Detect which cell encompasses the target text, then output its (x, y) center coordinate. 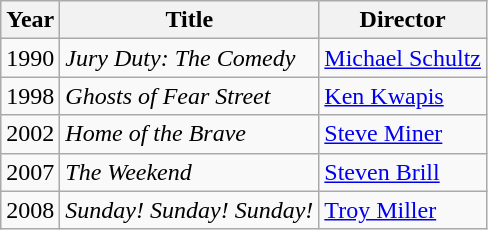
Director (403, 20)
Year (30, 20)
Steve Miner (403, 134)
1998 (30, 96)
Ken Kwapis (403, 96)
Title (190, 20)
The Weekend (190, 172)
2007 (30, 172)
Sunday! Sunday! Sunday! (190, 210)
Troy Miller (403, 210)
Steven Brill (403, 172)
Home of the Brave (190, 134)
Jury Duty: The Comedy (190, 58)
2008 (30, 210)
Ghosts of Fear Street (190, 96)
Michael Schultz (403, 58)
2002 (30, 134)
1990 (30, 58)
